From the cell containing the given text, extract its center point as [X, Y] coordinate. 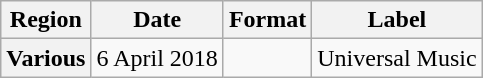
Label [397, 20]
Universal Music [397, 58]
6 April 2018 [157, 58]
Region [46, 20]
Format [267, 20]
Various [46, 58]
Date [157, 20]
